Output the [x, y] coordinate of the center of the cell containing the given text.  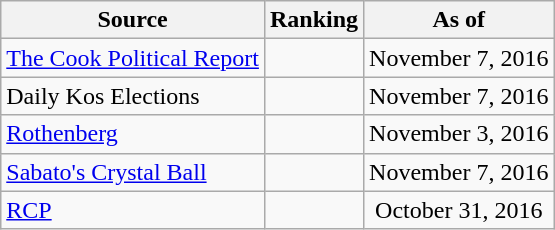
The Cook Political Report [133, 58]
Ranking [314, 20]
Sabato's Crystal Ball [133, 172]
Rothenberg [133, 134]
Daily Kos Elections [133, 96]
October 31, 2016 [459, 210]
As of [459, 20]
RCP [133, 210]
November 3, 2016 [459, 134]
Source [133, 20]
